Pinpoint the cell where the given text exists, returning its [x, y] midpoint coordinate. 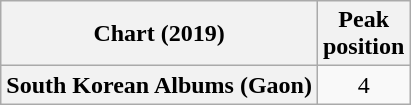
Chart (2019) [160, 34]
South Korean Albums (Gaon) [160, 85]
4 [363, 85]
Peakposition [363, 34]
